Output the [X, Y] coordinate of the center of the cell containing the given text.  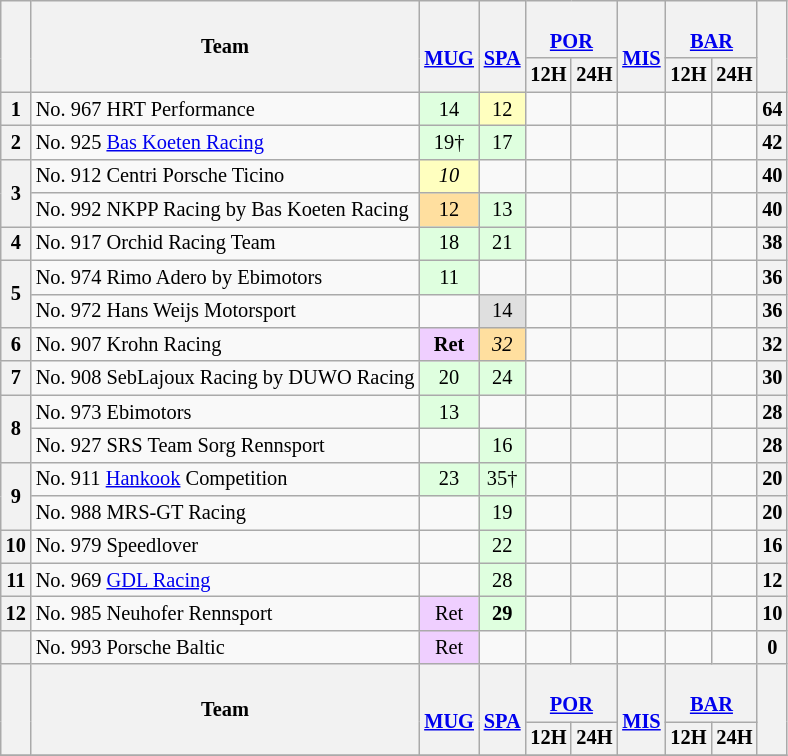
No. 992 NKPP Racing by Bas Koeten Racing [226, 210]
4 [16, 243]
22 [502, 546]
64 [772, 109]
No. 988 MRS-GT Racing [226, 513]
1 [16, 109]
24 [502, 378]
No. 972 Hans Weijs Motorsport [226, 311]
No. 907 Krohn Racing [226, 344]
19 [502, 513]
19† [449, 142]
No. 911 Hankook Competition [226, 479]
No. 927 SRS Team Sorg Rennsport [226, 445]
23 [449, 479]
No. 925 Bas Koeten Racing [226, 142]
No. 908 SebLajoux Racing by DUWO Racing [226, 378]
No. 993 Porsche Baltic [226, 647]
No. 969 GDL Racing [226, 580]
17 [502, 142]
No. 912 Centri Porsche Ticino [226, 176]
18 [449, 243]
3 [16, 192]
No. 917 Orchid Racing Team [226, 243]
5 [16, 294]
2 [16, 142]
42 [772, 142]
7 [16, 378]
38 [772, 243]
9 [16, 496]
29 [502, 613]
No. 967 HRT Performance [226, 109]
21 [502, 243]
No. 979 Speedlover [226, 546]
No. 973 Ebimotors [226, 412]
No. 985 Neuhofer Rennsport [226, 613]
0 [772, 647]
8 [16, 428]
No. 974 Rimo Adero by Ebimotors [226, 277]
35† [502, 479]
30 [772, 378]
6 [16, 344]
